Find where the given text appears and provide that cell's center as (X, Y) coordinate. 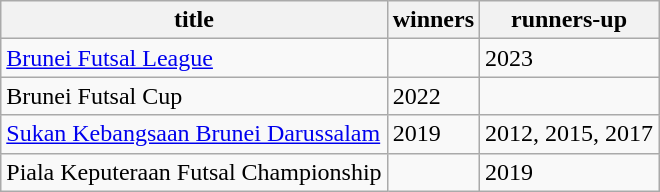
2012, 2015, 2017 (570, 134)
Brunei Futsal Cup (194, 96)
title (194, 20)
runners-up (570, 20)
2022 (433, 96)
2023 (570, 58)
Piala Keputeraan Futsal Championship (194, 172)
Sukan Kebangsaan Brunei Darussalam (194, 134)
Brunei Futsal League (194, 58)
winners (433, 20)
